Detect which cell encompasses the target text, then output its [x, y] center coordinate. 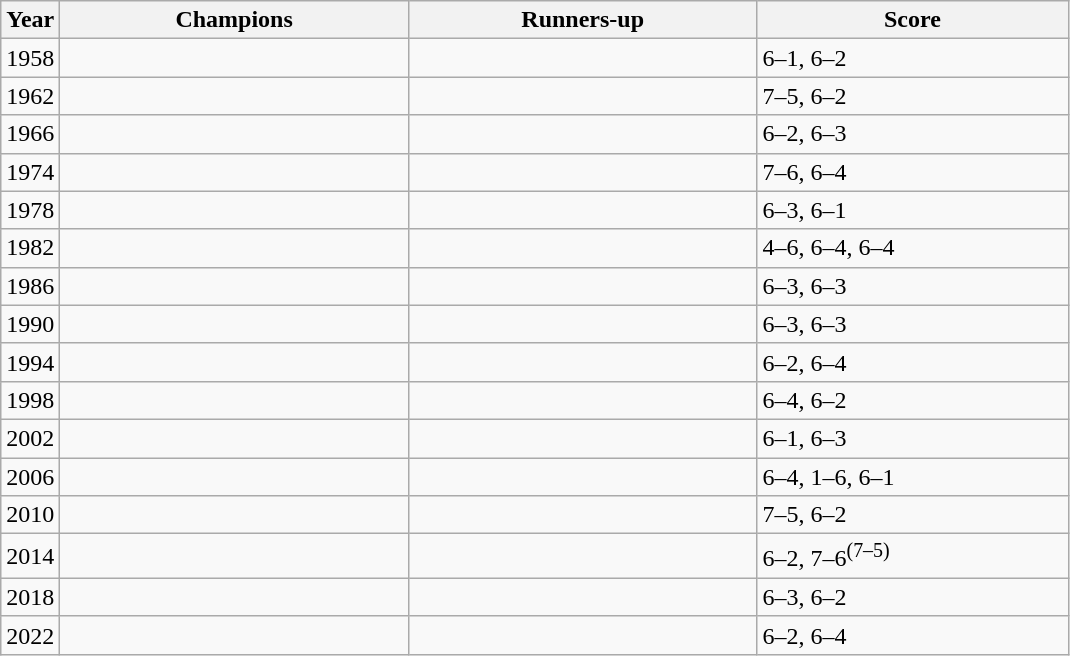
6–4, 6–2 [912, 400]
6–1, 6–3 [912, 438]
6–2, 6–3 [912, 134]
2010 [30, 515]
2014 [30, 556]
Runners-up [582, 20]
1974 [30, 172]
1962 [30, 96]
6–1, 6–2 [912, 58]
2018 [30, 597]
1998 [30, 400]
1982 [30, 248]
1958 [30, 58]
1966 [30, 134]
1994 [30, 362]
Champions [234, 20]
4–6, 6–4, 6–4 [912, 248]
6–3, 6–2 [912, 597]
1990 [30, 324]
6–4, 1–6, 6–1 [912, 477]
2002 [30, 438]
Score [912, 20]
6–3, 6–1 [912, 210]
Year [30, 20]
1986 [30, 286]
6–2, 7–6(7–5) [912, 556]
1978 [30, 210]
2006 [30, 477]
2022 [30, 635]
7–6, 6–4 [912, 172]
